For the text-containing cell, return its midpoint in (X, Y) coordinate format. 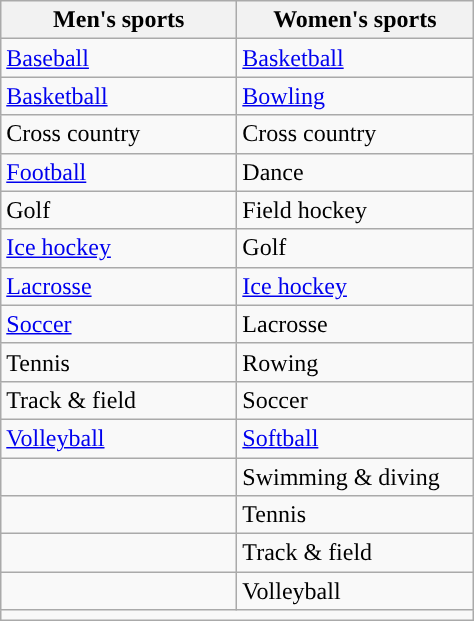
Field hockey (355, 210)
Dance (355, 172)
Swimming & diving (355, 477)
Bowling (355, 96)
Rowing (355, 362)
Softball (355, 438)
Baseball (119, 58)
Football (119, 172)
Men's sports (119, 20)
Women's sports (355, 20)
